Identify which cell holds the provided text, then report its (x, y) central coordinate. 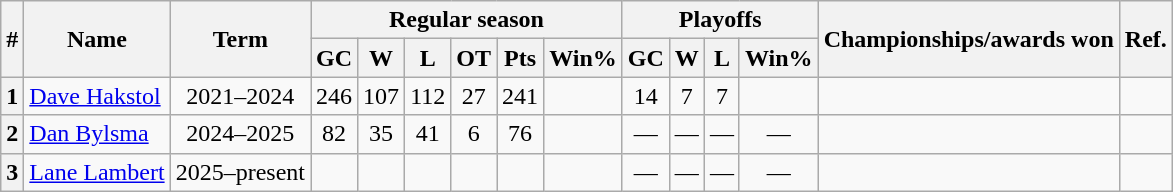
112 (428, 96)
1 (12, 96)
Term (240, 39)
76 (520, 134)
107 (382, 96)
3 (12, 172)
OT (474, 58)
Playoffs (720, 20)
41 (428, 134)
# (12, 39)
Championships/awards won (968, 39)
Name (97, 39)
2 (12, 134)
14 (646, 96)
2024–2025 (240, 134)
Dave Hakstol (97, 96)
2021–2024 (240, 96)
246 (334, 96)
Ref. (1146, 39)
Pts (520, 58)
6 (474, 134)
Regular season (466, 20)
Dan Bylsma (97, 134)
27 (474, 96)
Lane Lambert (97, 172)
82 (334, 134)
241 (520, 96)
2025–present (240, 172)
35 (382, 134)
